Scan for the cell matching the given text and deliver its (X, Y) coordinate at center. 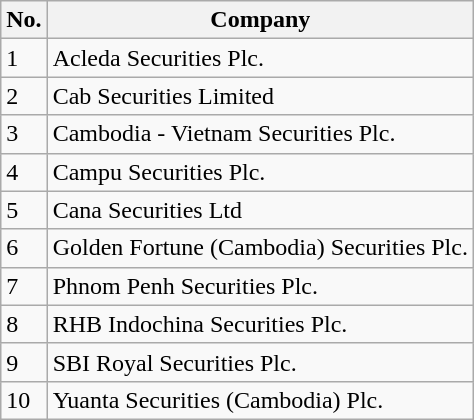
4 (24, 172)
6 (24, 248)
1 (24, 58)
Phnom Penh Securities Plc. (260, 286)
5 (24, 210)
7 (24, 286)
8 (24, 324)
RHB Indochina Securities Plc. (260, 324)
Company (260, 20)
No. (24, 20)
Cambodia - Vietnam Securities Plc. (260, 134)
Campu Securities Plc. (260, 172)
2 (24, 96)
Yuanta Securities (Cambodia) Plc. (260, 400)
SBI Royal Securities Plc. (260, 362)
9 (24, 362)
10 (24, 400)
Acleda Securities Plc. (260, 58)
Cana Securities Ltd (260, 210)
Cab Securities Limited (260, 96)
Golden Fortune (Cambodia) Securities Plc. (260, 248)
3 (24, 134)
